Pinpoint the cell where the given text exists, returning its (X, Y) midpoint coordinate. 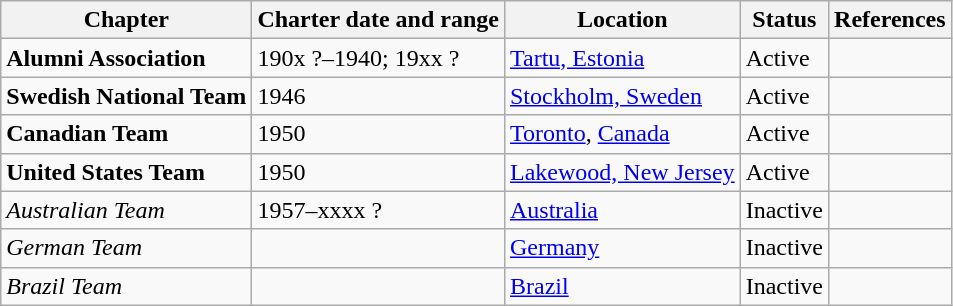
German Team (126, 248)
Lakewood, New Jersey (622, 172)
Alumni Association (126, 58)
Location (622, 20)
1946 (378, 96)
Swedish National Team (126, 96)
Brazil (622, 286)
United States Team (126, 172)
190x ?–1940; 19xx ? (378, 58)
Charter date and range (378, 20)
Australia (622, 210)
Status (784, 20)
Germany (622, 248)
Toronto, Canada (622, 134)
Brazil Team (126, 286)
Canadian Team (126, 134)
Chapter (126, 20)
References (890, 20)
Tartu, Estonia (622, 58)
Australian Team (126, 210)
1957–xxxx ? (378, 210)
Stockholm, Sweden (622, 96)
